Pinpoint the cell where the given text exists, returning its [X, Y] midpoint coordinate. 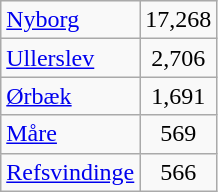
569 [178, 134]
17,268 [178, 20]
566 [178, 172]
1,691 [178, 96]
2,706 [178, 58]
Nyborg [70, 20]
Refsvindinge [70, 172]
Måre [70, 134]
Ullerslev [70, 58]
Ørbæk [70, 96]
